Capture the cell that displays the provided text and extract its [x, y] central coordinate. 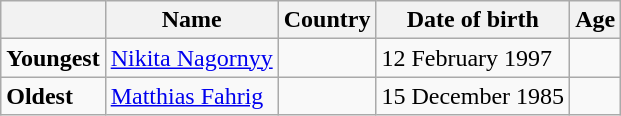
12 February 1997 [473, 58]
Nikita Nagornyy [192, 58]
Matthias Fahrig [192, 96]
Country [327, 20]
15 December 1985 [473, 96]
Date of birth [473, 20]
Age [596, 20]
Oldest [53, 96]
Youngest [53, 58]
Name [192, 20]
